For the text-containing cell, return its midpoint in (x, y) coordinate format. 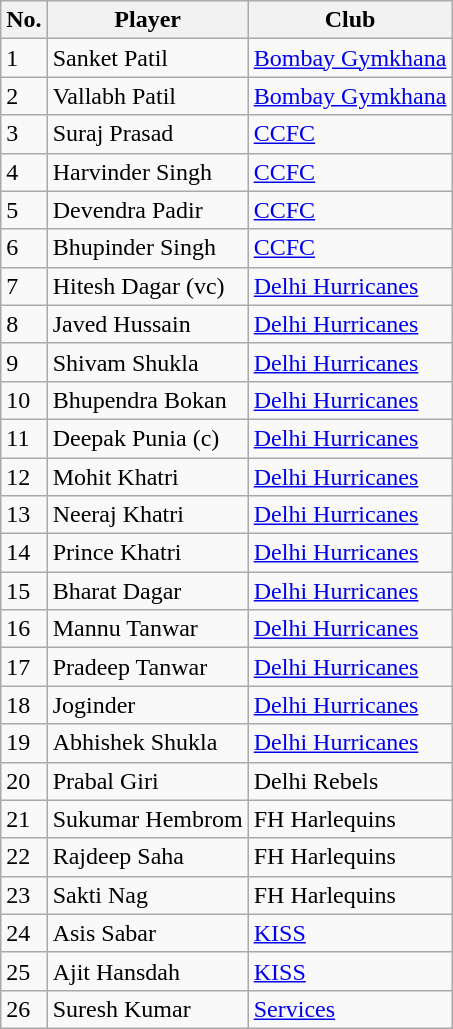
Neeraj Khatri (148, 515)
Mohit Khatri (148, 477)
Harvinder Singh (148, 172)
Sukumar Hembrom (148, 819)
Ajit Hansdah (148, 971)
Prabal Giri (148, 781)
Abhishek Shukla (148, 743)
Club (350, 20)
26 (24, 1009)
25 (24, 971)
10 (24, 400)
21 (24, 819)
6 (24, 248)
Deepak Punia (c) (148, 438)
Bharat Dagar (148, 591)
Prince Khatri (148, 553)
Delhi Rebels (350, 781)
Pradeep Tanwar (148, 667)
3 (24, 134)
Suresh Kumar (148, 1009)
Asis Sabar (148, 933)
Shivam Shukla (148, 362)
11 (24, 438)
15 (24, 591)
8 (24, 324)
18 (24, 705)
14 (24, 553)
1 (24, 58)
Bhupinder Singh (148, 248)
Sanket Patil (148, 58)
22 (24, 857)
Mannu Tanwar (148, 629)
24 (24, 933)
Joginder (148, 705)
Bhupendra Bokan (148, 400)
Vallabh Patil (148, 96)
23 (24, 895)
Sakti Nag (148, 895)
5 (24, 210)
Suraj Prasad (148, 134)
17 (24, 667)
16 (24, 629)
Devendra Padir (148, 210)
2 (24, 96)
19 (24, 743)
12 (24, 477)
No. (24, 20)
Rajdeep Saha (148, 857)
7 (24, 286)
4 (24, 172)
Hitesh Dagar (vc) (148, 286)
Player (148, 20)
20 (24, 781)
9 (24, 362)
Services (350, 1009)
Javed Hussain (148, 324)
13 (24, 515)
